For the text-containing cell, return its midpoint in (x, y) coordinate format. 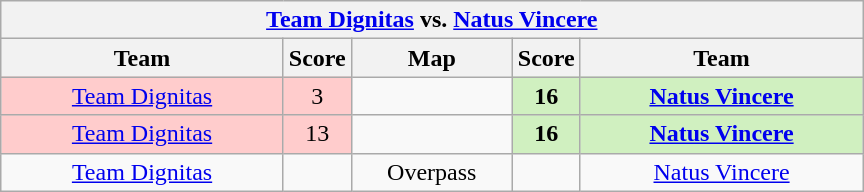
13 (317, 134)
Map (432, 58)
Overpass (432, 172)
3 (317, 96)
Team Dignitas vs. Natus Vincere (432, 20)
